Locate the cell with the specified text and output its [x, y] center coordinate. 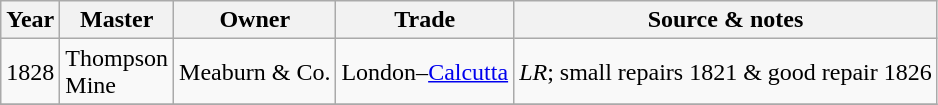
Source & notes [726, 20]
LR; small repairs 1821 & good repair 1826 [726, 72]
Trade [425, 20]
Owner [255, 20]
ThompsonMine [117, 72]
Meaburn & Co. [255, 72]
Year [30, 20]
London–Calcutta [425, 72]
1828 [30, 72]
Master [117, 20]
